Search for the cell housing the specified text and yield its [X, Y] center coordinate. 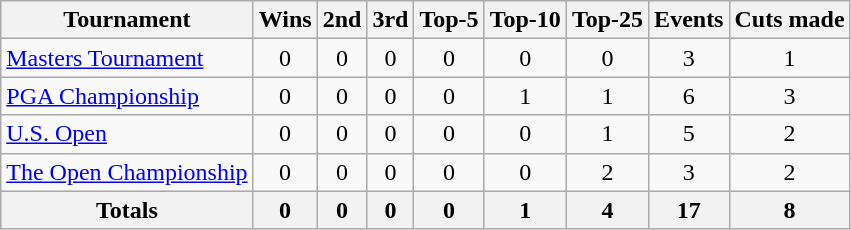
4 [607, 210]
Top-25 [607, 20]
2nd [342, 20]
Masters Tournament [127, 58]
Cuts made [790, 20]
Totals [127, 210]
5 [689, 134]
PGA Championship [127, 96]
6 [689, 96]
U.S. Open [127, 134]
Top-10 [525, 20]
Events [689, 20]
Top-5 [449, 20]
8 [790, 210]
Wins [285, 20]
17 [689, 210]
Tournament [127, 20]
3rd [390, 20]
The Open Championship [127, 172]
